Return [x, y] of the center of cell containing provided text 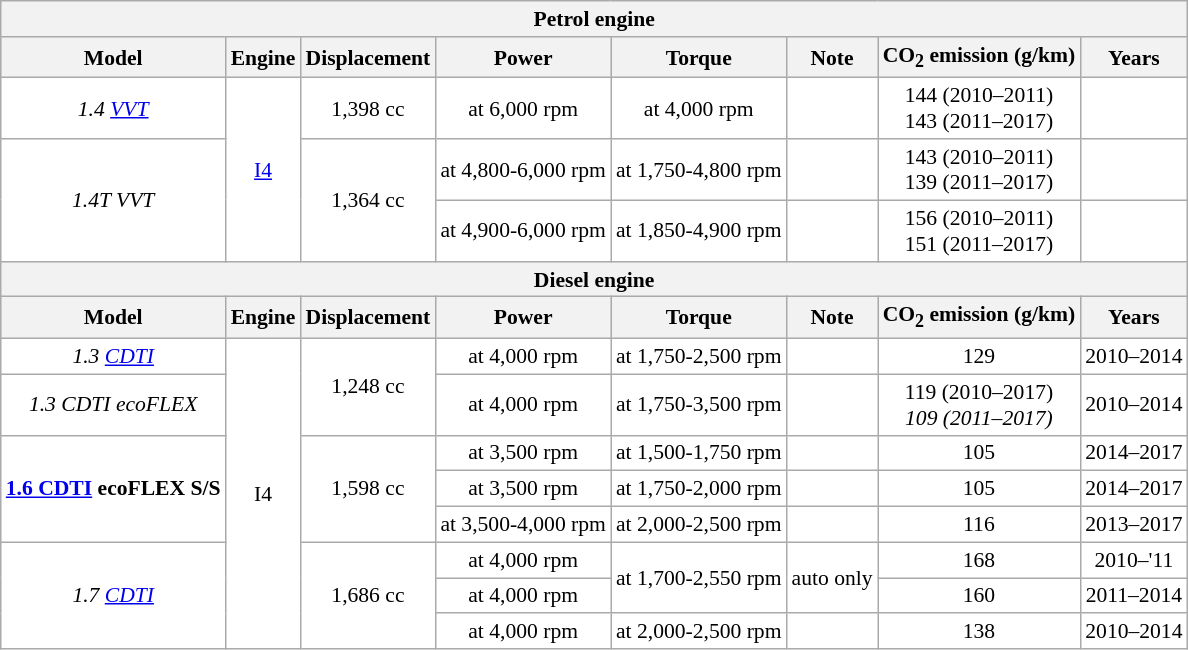
1,364 cc [368, 200]
at 1,850-4,900 rpm [699, 230]
at 3,500-4,000 rpm [523, 525]
143 (2010–2011)139 (2011–2017) [980, 170]
1.4T VVT [114, 200]
1,398 cc [368, 108]
116 [980, 525]
138 [980, 632]
144 (2010–2011)143 (2011–2017) [980, 108]
160 [980, 596]
1,248 cc [368, 388]
at 4,800-6,000 rpm [523, 170]
1.4 VVT [114, 108]
2011–2014 [1134, 596]
at 1,750-2,500 rpm [699, 357]
2013–2017 [1134, 525]
at 1,750-2,000 rpm [699, 489]
168 [980, 560]
at 1,750-4,800 rpm [699, 170]
1,686 cc [368, 596]
at 1,500-1,750 rpm [699, 453]
1,598 cc [368, 488]
1.6 CDTI ecoFLEX S/S [114, 488]
1.7 CDTI [114, 596]
1.3 CDTI ecoFLEX [114, 404]
129 [980, 357]
Diesel engine [594, 280]
119 (2010–2017)109 (2011–2017) [980, 404]
1.3 CDTI [114, 357]
at 1,700-2,550 rpm [699, 578]
at 6,000 rpm [523, 108]
156 (2010–2011)151 (2011–2017) [980, 230]
at 1,750-3,500 rpm [699, 404]
at 4,900-6,000 rpm [523, 230]
Petrol engine [594, 19]
2010–'11 [1134, 560]
auto only [832, 578]
